Find where the given text appears and provide that cell's center as (X, Y) coordinate. 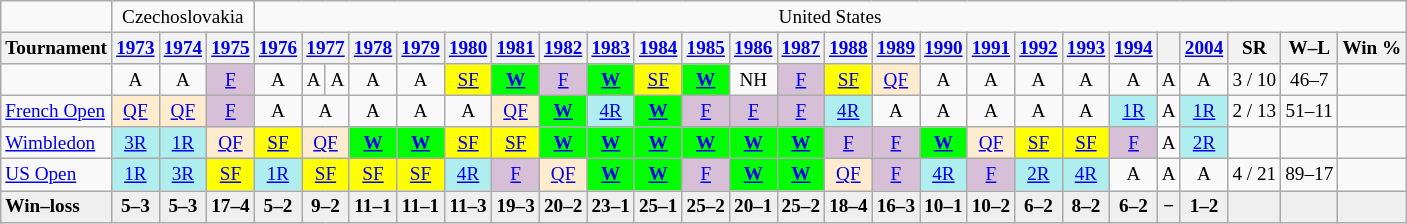
1975 (231, 48)
25–1 (658, 206)
20–1 (753, 206)
19–3 (516, 206)
9–2 (326, 206)
89–17 (1310, 175)
51–11 (1310, 111)
SR (1254, 48)
Win–loss (56, 206)
11–3 (468, 206)
1992 (1039, 48)
W–L (1310, 48)
1986 (753, 48)
1976 (278, 48)
1979 (421, 48)
1994 (1134, 48)
1980 (468, 48)
20–2 (563, 206)
17–4 (231, 206)
1982 (563, 48)
1978 (373, 48)
1974 (183, 48)
16–3 (896, 206)
− (1168, 206)
1984 (658, 48)
5–2 (278, 206)
1981 (516, 48)
French Open (56, 111)
23–1 (611, 206)
NH (753, 80)
1987 (801, 48)
8–2 (1086, 206)
10–1 (944, 206)
4 / 21 (1254, 175)
46–7 (1310, 80)
1973 (136, 48)
1991 (991, 48)
10–2 (991, 206)
1985 (706, 48)
1–2 (1204, 206)
1983 (611, 48)
United States (830, 17)
3 / 10 (1254, 80)
Czechoslovakia (184, 17)
1989 (896, 48)
2004 (1204, 48)
18–4 (849, 206)
Tournament (56, 48)
Win % (1372, 48)
Wimbledon (56, 143)
2 / 13 (1254, 111)
1990 (944, 48)
US Open (56, 175)
1977 (326, 48)
1988 (849, 48)
1993 (1086, 48)
